For the text-containing cell, return its midpoint in (x, y) coordinate format. 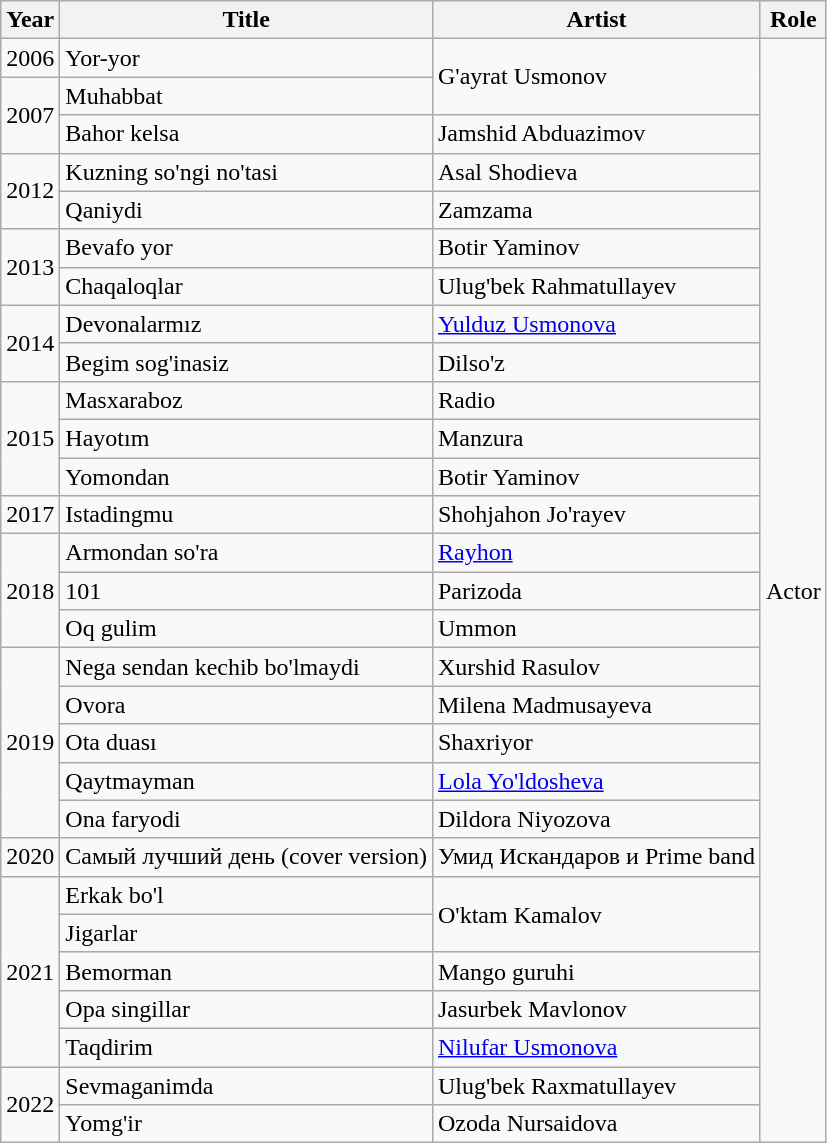
Ota duası (246, 743)
Ulug'bek Raxmatullayev (596, 1085)
Zamzama (596, 210)
Yor-yor (246, 58)
Ozoda Nursaidova (596, 1124)
Year (30, 20)
Yulduz Usmonova (596, 324)
Opa singillar (246, 1009)
2017 (30, 515)
101 (246, 591)
Yomondan (246, 477)
Qaytmayman (246, 781)
2013 (30, 267)
2012 (30, 191)
Jigarlar (246, 933)
2006 (30, 58)
Manzura (596, 438)
Hayotım (246, 438)
Sevmaganimda (246, 1085)
Jamshid Abduazimov (596, 134)
Title (246, 20)
Kuzning so'ngi no'tasi (246, 172)
2020 (30, 857)
Role (793, 20)
2018 (30, 591)
Shaxriyor (596, 743)
Ummon (596, 629)
Muhabbat (246, 96)
Masxaraboz (246, 400)
Oq gulim (246, 629)
Ulug'bek Rahmatullayev (596, 286)
Bahor kelsa (246, 134)
Taqdirim (246, 1047)
Lola Yo'ldosheva (596, 781)
Armondan so'ra (246, 553)
Dilso'z (596, 362)
2015 (30, 438)
Bemorman (246, 971)
Milena Madmusayeva (596, 705)
Nega sendan kechib bo'lmaydi (246, 667)
Radio (596, 400)
Artist (596, 20)
O'ktam Kamalov (596, 914)
Begim sog'inasiz (246, 362)
Mango guruhi (596, 971)
2021 (30, 971)
Nilufar Usmonova (596, 1047)
Parizoda (596, 591)
Erkak bo'l (246, 895)
Chaqaloqlar (246, 286)
Asal Shodieva (596, 172)
Dildora Niyozova (596, 819)
Actor (793, 591)
Shohjahon Jo'rayev (596, 515)
Rayhon (596, 553)
Istadingmu (246, 515)
2019 (30, 743)
2007 (30, 115)
Qaniydi (246, 210)
Jasurbek Mavlonov (596, 1009)
Ona faryodi (246, 819)
Xurshid Rasulov (596, 667)
Yomg'ir (246, 1124)
Bevafo yor (246, 248)
Самый лучший день (cover version) (246, 857)
Devonalarmız (246, 324)
Ovora (246, 705)
2014 (30, 343)
2022 (30, 1104)
G'ayrat Usmonov (596, 77)
Умид Искандаров и Prime band (596, 857)
